Capture the cell that displays the provided text and extract its (X, Y) central coordinate. 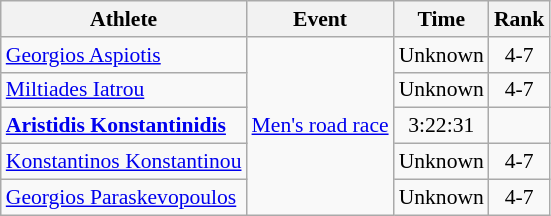
Georgios Paraskevopoulos (124, 197)
Konstantinos Konstantinou (124, 162)
Aristidis Konstantinidis (124, 126)
3:22:31 (442, 126)
Men's road race (320, 126)
Time (442, 19)
Rank (520, 19)
Event (320, 19)
Athlete (124, 19)
Georgios Aspiotis (124, 55)
Miltiades Iatrou (124, 90)
